Capture the cell that displays the provided text and extract its (X, Y) central coordinate. 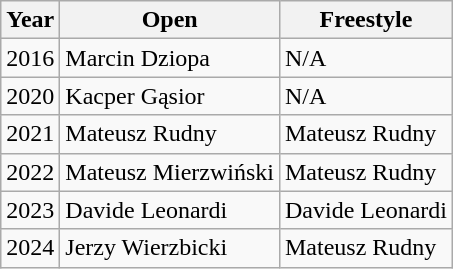
2022 (30, 172)
Mateusz Mierzwiński (170, 172)
Jerzy Wierzbicki (170, 248)
2024 (30, 248)
Kacper Gąsior (170, 96)
Freestyle (366, 20)
2021 (30, 134)
2020 (30, 96)
2016 (30, 58)
Year (30, 20)
2023 (30, 210)
Open (170, 20)
Marcin Dziopa (170, 58)
